For the text-containing cell, return its midpoint in (x, y) coordinate format. 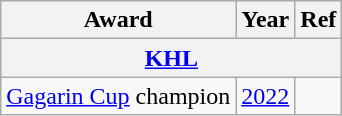
2022 (266, 96)
Gagarin Cup champion (118, 96)
Award (118, 20)
Ref (318, 20)
Year (266, 20)
KHL (172, 58)
